Detect which cell encompasses the target text, then output its (x, y) center coordinate. 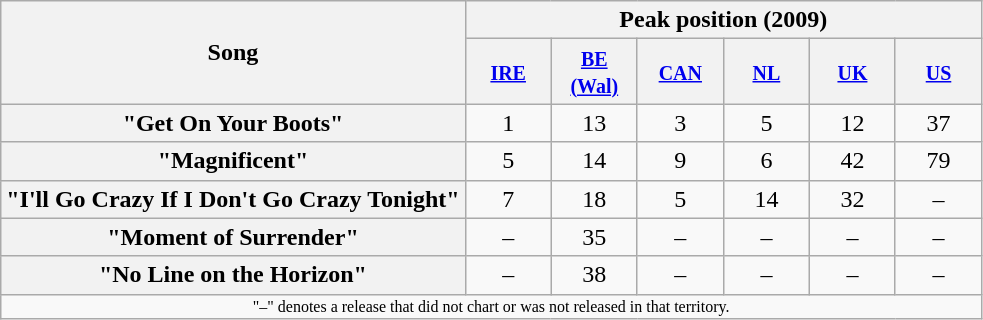
BE (Wal) (594, 72)
"No Line on the Horizon" (233, 275)
9 (680, 161)
35 (594, 237)
1 (508, 123)
UK (852, 72)
13 (594, 123)
79 (938, 161)
"Moment of Surrender" (233, 237)
Song (233, 52)
US (938, 72)
"Magnificent" (233, 161)
6 (766, 161)
32 (852, 199)
NL (766, 72)
"–" denotes a release that did not chart or was not released in that territory. (492, 306)
"I'll Go Crazy If I Don't Go Crazy Tonight" (233, 199)
Peak position (2009) (723, 20)
3 (680, 123)
CAN (680, 72)
"Get On Your Boots" (233, 123)
18 (594, 199)
7 (508, 199)
38 (594, 275)
42 (852, 161)
12 (852, 123)
IRE (508, 72)
37 (938, 123)
